Return (x, y) of the center of cell containing provided text 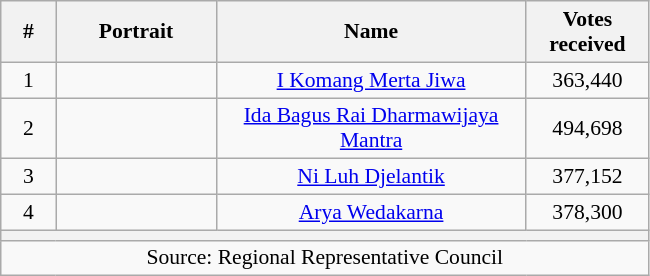
Portrait (136, 32)
Source: Regional Representative Council (325, 258)
# (28, 32)
3 (28, 177)
4 (28, 213)
Name (371, 32)
494,698 (588, 128)
Ida Bagus Rai Dharmawijaya Mantra (371, 128)
Ni Luh Djelantik (371, 177)
377,152 (588, 177)
1 (28, 80)
363,440 (588, 80)
378,300 (588, 213)
Arya Wedakarna (371, 213)
2 (28, 128)
I Komang Merta Jiwa (371, 80)
Votes received (588, 32)
